From the cell containing the given text, extract its center point as [X, Y] coordinate. 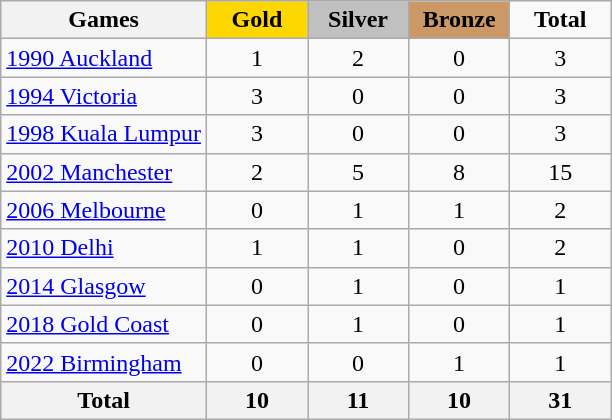
8 [460, 172]
Gold [256, 20]
2018 Gold Coast [104, 324]
1994 Victoria [104, 96]
2010 Delhi [104, 248]
Silver [358, 20]
11 [358, 400]
Games [104, 20]
2022 Birmingham [104, 362]
2002 Manchester [104, 172]
1998 Kuala Lumpur [104, 134]
31 [560, 400]
1990 Auckland [104, 58]
2014 Glasgow [104, 286]
2006 Melbourne [104, 210]
Bronze [460, 20]
5 [358, 172]
15 [560, 172]
